Identify which cell holds the provided text, then report its [X, Y] central coordinate. 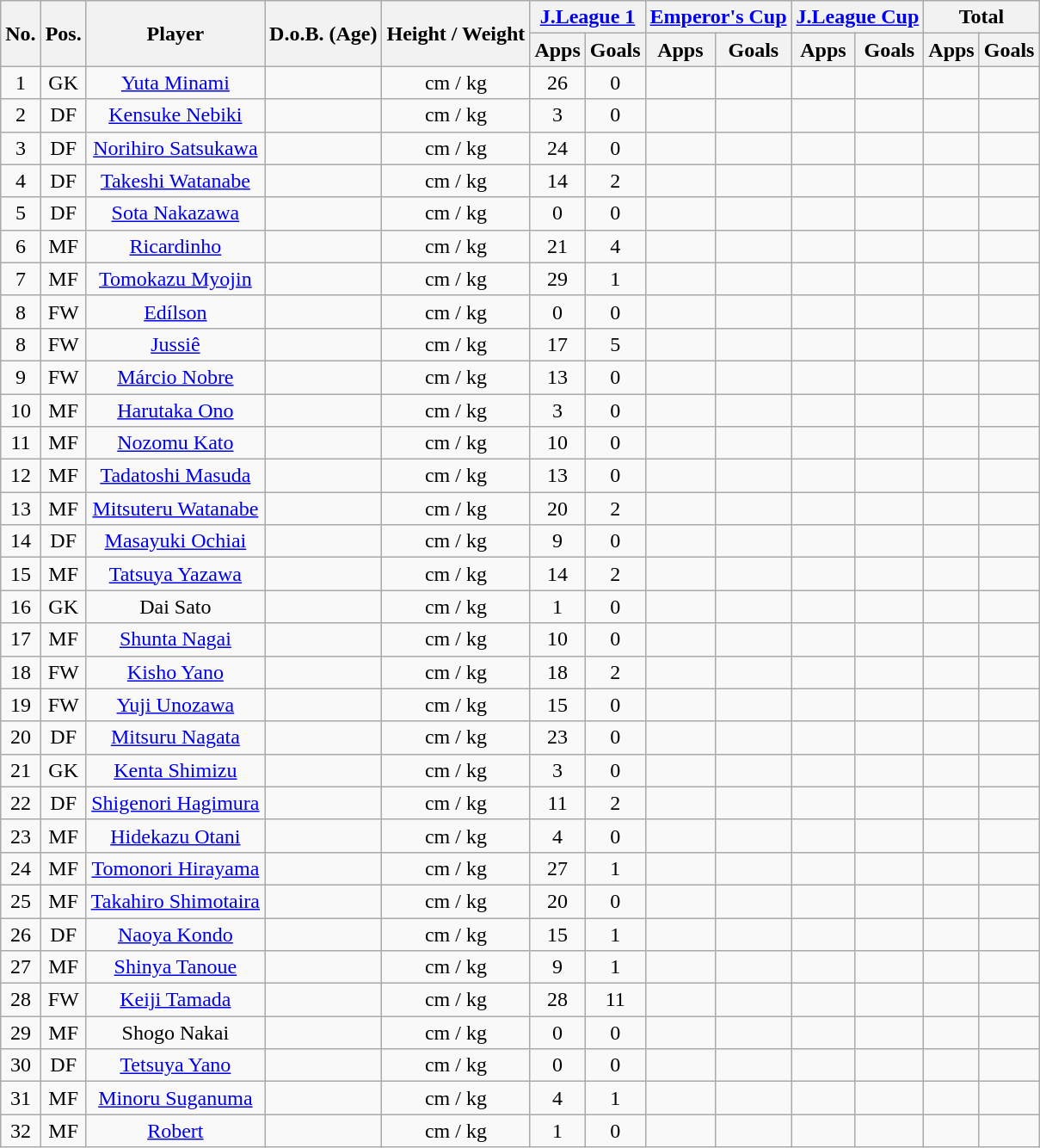
Tomokazu Myojin [175, 279]
Harutaka Ono [175, 410]
Kisho Yano [175, 672]
22 [21, 803]
J.League 1 [588, 17]
Naoya Kondo [175, 934]
Nozomu Kato [175, 443]
Kenta Shimizu [175, 770]
Keiji Tamada [175, 1000]
Jussiê [175, 344]
Kensuke Nebiki [175, 115]
Sota Nakazawa [175, 213]
12 [21, 476]
Shogo Nakai [175, 1033]
Ricardinho [175, 246]
Tadatoshi Masuda [175, 476]
Takeshi Watanabe [175, 181]
Shigenori Hagimura [175, 803]
25 [21, 901]
Takahiro Shimotaira [175, 901]
31 [21, 1098]
Mitsuteru Watanabe [175, 509]
7 [21, 279]
Robert [175, 1131]
19 [21, 705]
Yuta Minami [175, 83]
Tetsuya Yano [175, 1065]
Mitsuru Nagata [175, 738]
32 [21, 1131]
6 [21, 246]
Total [982, 17]
16 [21, 607]
Tatsuya Yazawa [175, 574]
Dai Sato [175, 607]
Height / Weight [456, 34]
Norihiro Satsukawa [175, 148]
Shinya Tanoue [175, 967]
Minoru Suganuma [175, 1098]
Emperor's Cup [718, 17]
Márcio Nobre [175, 377]
Hidekazu Otani [175, 836]
Masayuki Ochiai [175, 541]
Tomonori Hirayama [175, 868]
Edílson [175, 312]
Pos. [64, 34]
Yuji Unozawa [175, 705]
Player [175, 34]
D.o.B. (Age) [323, 34]
30 [21, 1065]
J.League Cup [858, 17]
No. [21, 34]
Shunta Nagai [175, 639]
